Return (x, y) of the center of cell containing provided text 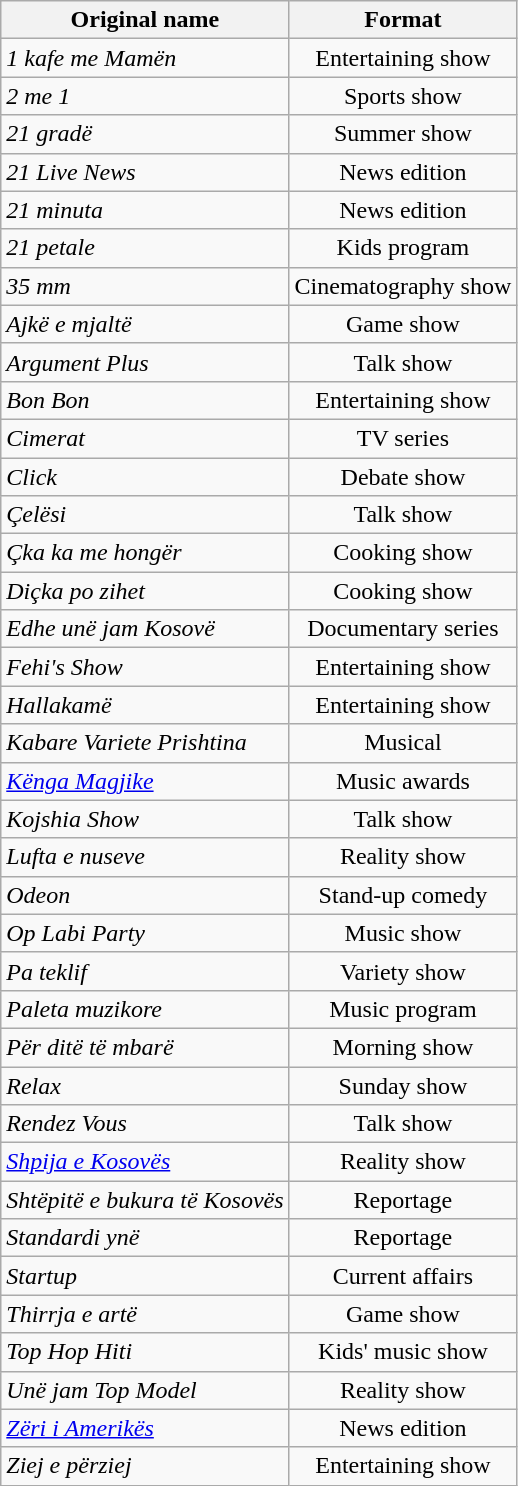
Fehi's Show (145, 667)
Variety show (403, 971)
35 mm (145, 286)
Kënga Magjike (145, 781)
Pa teklif (145, 971)
Ajkë e mjaltë (145, 324)
Cimerat (145, 438)
Edhe unë jam Kosovë (145, 629)
Debate show (403, 477)
Kids program (403, 248)
21 petale (145, 248)
Zëri i Amerikës (145, 1428)
21 Live News (145, 172)
Cinematography show (403, 286)
Click (145, 477)
Çka ka me hongër (145, 553)
Unë jam Top Model (145, 1390)
21 minuta (145, 210)
Bon Bon (145, 400)
Standardi ynë (145, 1238)
21 gradë (145, 134)
Sunday show (403, 1085)
Summer show (403, 134)
Thirrja e artë (145, 1314)
TV series (403, 438)
Current affairs (403, 1276)
Çelësi (145, 515)
Shpija e Kosovës (145, 1162)
Format (403, 20)
Sports show (403, 96)
Startup (145, 1276)
Music awards (403, 781)
Original name (145, 20)
Diçka po zihet (145, 591)
Documentary series (403, 629)
Hallakamë (145, 705)
Music show (403, 933)
Music program (403, 1009)
Morning show (403, 1047)
Lufta e nuseve (145, 857)
Shtëpitë e bukura të Kosovës (145, 1200)
Stand-up comedy (403, 895)
1 kafe me Mamën (145, 58)
Rendez Vous (145, 1124)
Kojshia Show (145, 819)
Relax (145, 1085)
Argument Plus (145, 362)
Op Labi Party (145, 933)
Odeon (145, 895)
2 me 1 (145, 96)
Paleta muzikore (145, 1009)
Kids' music show (403, 1352)
Kabare Variete Prishtina (145, 743)
Top Hop Hiti (145, 1352)
Musical (403, 743)
Për ditë të mbarë (145, 1047)
Ziej e përziej (145, 1466)
